Identify which cell holds the provided text, then report its [X, Y] central coordinate. 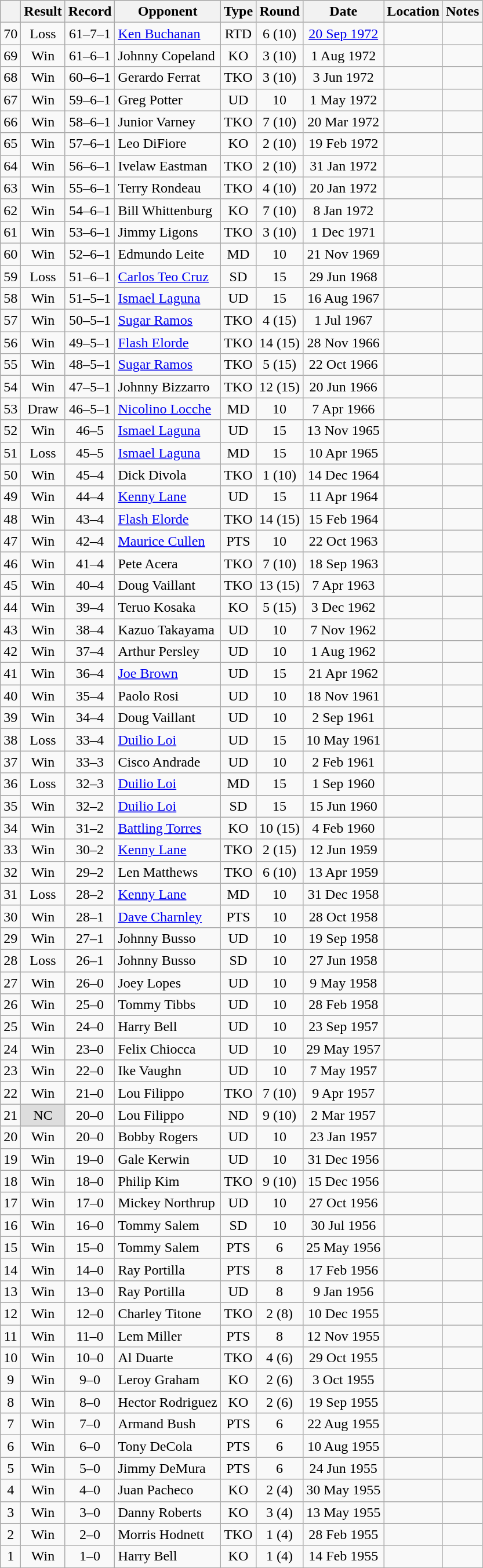
Felix Chiocca [168, 1049]
Terry Rondeau [168, 188]
61–7–1 [90, 34]
30 [10, 916]
39 [10, 718]
10–0 [90, 1358]
Armand Bush [168, 1424]
50–5–1 [90, 321]
7 [10, 1424]
2 [10, 1534]
18 [10, 1181]
4–0 [90, 1490]
45–4 [90, 475]
7 Nov 1962 [343, 629]
20 [10, 1137]
27 Oct 1956 [343, 1203]
Ivelaw Eastman [168, 166]
3 (4) [279, 1512]
57 [10, 321]
54 [10, 387]
11 [10, 1335]
Paolo Rosi [168, 696]
1 Aug 1972 [343, 56]
24–0 [90, 1027]
29 Oct 1955 [343, 1358]
Joey Lopes [168, 983]
29 May 1957 [343, 1049]
59–6–1 [90, 100]
Tommy Tibbs [168, 1005]
44–4 [90, 497]
47–5–1 [90, 387]
Arthur Persley [168, 652]
Johnny Bizzarro [168, 387]
57–6–1 [90, 144]
Leo DiFiore [168, 144]
13 May 1955 [343, 1512]
Kazuo Takayama [168, 629]
20 Mar 1972 [343, 122]
9 Jan 1956 [343, 1291]
19 Sep 1955 [343, 1402]
42 [10, 652]
Dave Charnley [168, 916]
12 (15) [279, 387]
3 Oct 1955 [343, 1380]
2 Mar 1957 [343, 1115]
Pete Acera [168, 563]
27 Jun 1958 [343, 960]
33 [10, 850]
Philip Kim [168, 1181]
Gerardo Ferrat [168, 78]
9 Apr 1957 [343, 1093]
60–6–1 [90, 78]
32–2 [90, 806]
17 Feb 1956 [343, 1269]
51–6–1 [90, 277]
4 [10, 1490]
2 Sep 1961 [343, 718]
61 [10, 232]
21 Nov 1969 [343, 254]
47 [10, 541]
1 Dec 1971 [343, 232]
10 Apr 1965 [343, 453]
13 Nov 1965 [343, 431]
41–4 [90, 563]
Notes [462, 12]
Leroy Graham [168, 1380]
28 Feb 1958 [343, 1005]
2 (8) [279, 1313]
52–6–1 [90, 254]
38 [10, 740]
Al Duarte [168, 1358]
Junior Varney [168, 122]
14 Feb 1955 [343, 1556]
7 Apr 1966 [343, 409]
62 [10, 210]
Bobby Rogers [168, 1137]
3 [10, 1512]
31 Dec 1958 [343, 894]
16–0 [90, 1225]
46–5–1 [90, 409]
56–6–1 [90, 166]
13 [10, 1291]
Jimmy DeMura [168, 1468]
Charley Titone [168, 1313]
18 Nov 1961 [343, 696]
43–4 [90, 519]
30 Jul 1956 [343, 1225]
61–6–1 [90, 56]
33–3 [90, 762]
33–4 [90, 740]
65 [10, 144]
34–4 [90, 718]
20 Jun 1966 [343, 387]
26–0 [90, 983]
Greg Potter [168, 100]
25 May 1956 [343, 1247]
27 [10, 983]
9–0 [90, 1380]
31 Jan 1972 [343, 166]
3–0 [90, 1512]
31 Dec 1956 [343, 1159]
37 [10, 762]
15 Dec 1956 [343, 1181]
Danny Roberts [168, 1512]
19 Sep 1958 [343, 938]
10 (15) [279, 828]
Cisco Andrade [168, 762]
15–0 [90, 1247]
44 [10, 607]
11 Apr 1964 [343, 497]
35 [10, 806]
12 Nov 1955 [343, 1335]
52 [10, 431]
Ken Buchanan [168, 34]
22 Aug 1955 [343, 1424]
48–5–1 [90, 365]
26–1 [90, 960]
28 Nov 1966 [343, 343]
14 [10, 1269]
27–1 [90, 938]
21 [10, 1115]
24 Jun 1955 [343, 1468]
Date [343, 12]
41 [10, 674]
Edmundo Leite [168, 254]
46–5 [90, 431]
31–2 [90, 828]
12 Jun 1959 [343, 850]
17 [10, 1203]
Morris Hodnett [168, 1534]
7 May 1957 [343, 1071]
21–0 [90, 1093]
13 Apr 1959 [343, 872]
15 Feb 1964 [343, 519]
4 (6) [279, 1358]
12–0 [90, 1313]
1 Jul 1967 [343, 321]
Maurice Cullen [168, 541]
16 [10, 1225]
36–4 [90, 674]
11–0 [90, 1335]
Carlos Teo Cruz [168, 277]
13–0 [90, 1291]
14–0 [90, 1269]
63 [10, 188]
19 Feb 1972 [343, 144]
32–3 [90, 784]
25 [10, 1027]
49 [10, 497]
Tony DeCola [168, 1446]
70 [10, 34]
3 Jun 1972 [343, 78]
1–0 [90, 1556]
Nicolino Locche [168, 409]
10 Dec 1955 [343, 1313]
Joe Brown [168, 674]
Lem Miller [168, 1335]
28 [10, 960]
Record [90, 12]
Round [279, 12]
60 [10, 254]
23 Sep 1957 [343, 1027]
40 [10, 696]
20 Sep 1972 [343, 34]
43 [10, 629]
Ike Vaughn [168, 1071]
49–5–1 [90, 343]
Opponent [168, 12]
16 Aug 1967 [343, 299]
1 Aug 1962 [343, 652]
2 Feb 1961 [343, 762]
Hector Rodriguez [168, 1402]
Johnny Copeland [168, 56]
35–4 [90, 696]
10 Aug 1955 [343, 1446]
3 Dec 1962 [343, 607]
53–6–1 [90, 232]
48 [10, 519]
RTD [238, 34]
Juan Pacheco [168, 1490]
Bill Whittenburg [168, 210]
54–6–1 [90, 210]
Dick Divola [168, 475]
7–0 [90, 1424]
4 (15) [279, 321]
1 [10, 1556]
Battling Torres [168, 828]
40–4 [90, 585]
45 [10, 585]
64 [10, 166]
30 May 1955 [343, 1490]
4 Feb 1960 [343, 828]
25–0 [90, 1005]
22 [10, 1093]
58 [10, 299]
28–2 [90, 894]
56 [10, 343]
21 Apr 1962 [343, 674]
Result [43, 12]
30–2 [90, 850]
31 [10, 894]
18–0 [90, 1181]
32 [10, 872]
Jimmy Ligons [168, 232]
17–0 [90, 1203]
42–4 [90, 541]
13 (15) [279, 585]
Teruo Kosaka [168, 607]
9 May 1958 [343, 983]
Len Matthews [168, 872]
28–1 [90, 916]
36 [10, 784]
58–6–1 [90, 122]
19–0 [90, 1159]
23 Jan 1957 [343, 1137]
51–5–1 [90, 299]
45–5 [90, 453]
4 (10) [279, 188]
46 [10, 563]
28 Feb 1955 [343, 1534]
15 Jun 1960 [343, 806]
ND [238, 1115]
53 [10, 409]
29 Jun 1968 [343, 277]
34 [10, 828]
9 [10, 1380]
37–4 [90, 652]
26 [10, 1005]
5 [10, 1468]
68 [10, 78]
23 [10, 1071]
14 Dec 1964 [343, 475]
55–6–1 [90, 188]
Mickey Northrup [168, 1203]
24 [10, 1049]
1 May 1972 [343, 100]
Type [238, 12]
6–0 [90, 1446]
19 [10, 1159]
2 (15) [279, 850]
69 [10, 56]
22–0 [90, 1071]
10 May 1961 [343, 740]
51 [10, 453]
22 Oct 1963 [343, 541]
20 Jan 1972 [343, 188]
7 Apr 1963 [343, 585]
Gale Kerwin [168, 1159]
29 [10, 938]
1 (10) [279, 475]
23–0 [90, 1049]
2 (4) [279, 1490]
28 Oct 1958 [343, 916]
2–0 [90, 1534]
Draw [43, 409]
NC [43, 1115]
50 [10, 475]
55 [10, 365]
8–0 [90, 1402]
1 Sep 1960 [343, 784]
38–4 [90, 629]
5–0 [90, 1468]
66 [10, 122]
67 [10, 100]
39–4 [90, 607]
22 Oct 1966 [343, 365]
8 Jan 1972 [343, 210]
12 [10, 1313]
59 [10, 277]
Location [413, 12]
18 Sep 1963 [343, 563]
29–2 [90, 872]
